From the cell containing the given text, extract its center point as [x, y] coordinate. 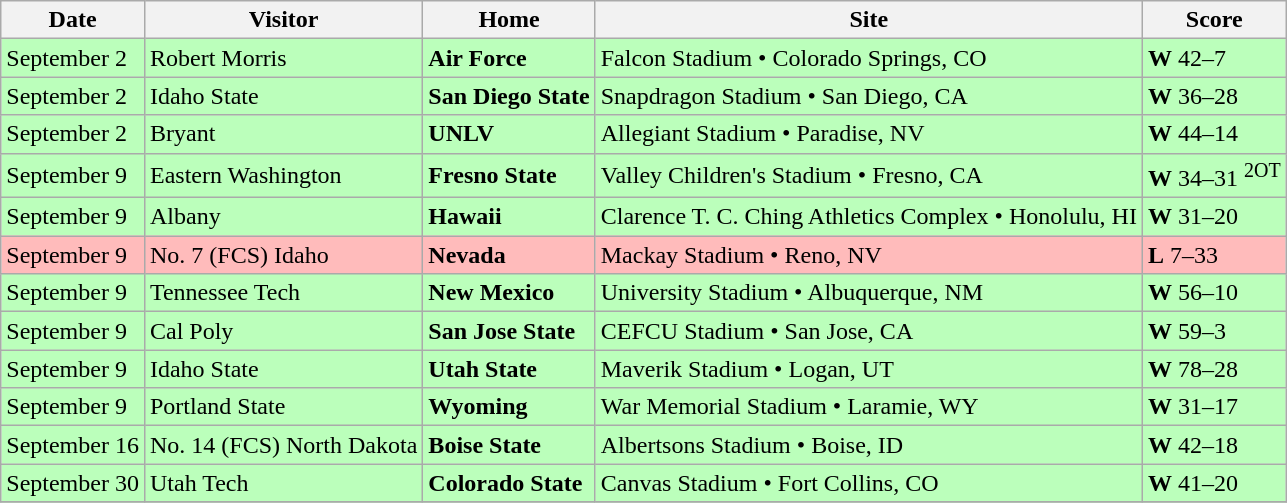
Home [509, 20]
Hawaii [509, 217]
CEFCU Stadium • San Jose, CA [868, 331]
Robert Morris [283, 58]
Allegiant Stadium • Paradise, NV [868, 134]
Clarence T. C. Ching Athletics Complex • Honolulu, HI [868, 217]
W 44–14 [1214, 134]
Utah State [509, 369]
War Memorial Stadium • Laramie, WY [868, 407]
Wyoming [509, 407]
W 42–7 [1214, 58]
Tennessee Tech [283, 293]
UNLV [509, 134]
Date [73, 20]
Albany [283, 217]
September 16 [73, 445]
W 34–31 2OT [1214, 176]
September 30 [73, 483]
Falcon Stadium • Colorado Springs, CO [868, 58]
San Diego State [509, 96]
No. 14 (FCS) North Dakota [283, 445]
Maverik Stadium • Logan, UT [868, 369]
L 7–33 [1214, 255]
Boise State [509, 445]
Fresno State [509, 176]
Score [1214, 20]
Canvas Stadium • Fort Collins, CO [868, 483]
Snapdragon Stadium • San Diego, CA [868, 96]
Mackay Stadium • Reno, NV [868, 255]
W 78–28 [1214, 369]
Cal Poly [283, 331]
W 36–28 [1214, 96]
Visitor [283, 20]
New Mexico [509, 293]
University Stadium • Albuquerque, NM [868, 293]
San Jose State [509, 331]
Air Force [509, 58]
Nevada [509, 255]
W 42–18 [1214, 445]
Portland State [283, 407]
Valley Children's Stadium • Fresno, CA [868, 176]
Albertsons Stadium • Boise, ID [868, 445]
Colorado State [509, 483]
W 56–10 [1214, 293]
W 31–17 [1214, 407]
W 59–3 [1214, 331]
Bryant [283, 134]
Utah Tech [283, 483]
No. 7 (FCS) Idaho [283, 255]
Eastern Washington [283, 176]
Site [868, 20]
W 31–20 [1214, 217]
W 41–20 [1214, 483]
